Find where the given text appears and provide that cell's center as (x, y) coordinate. 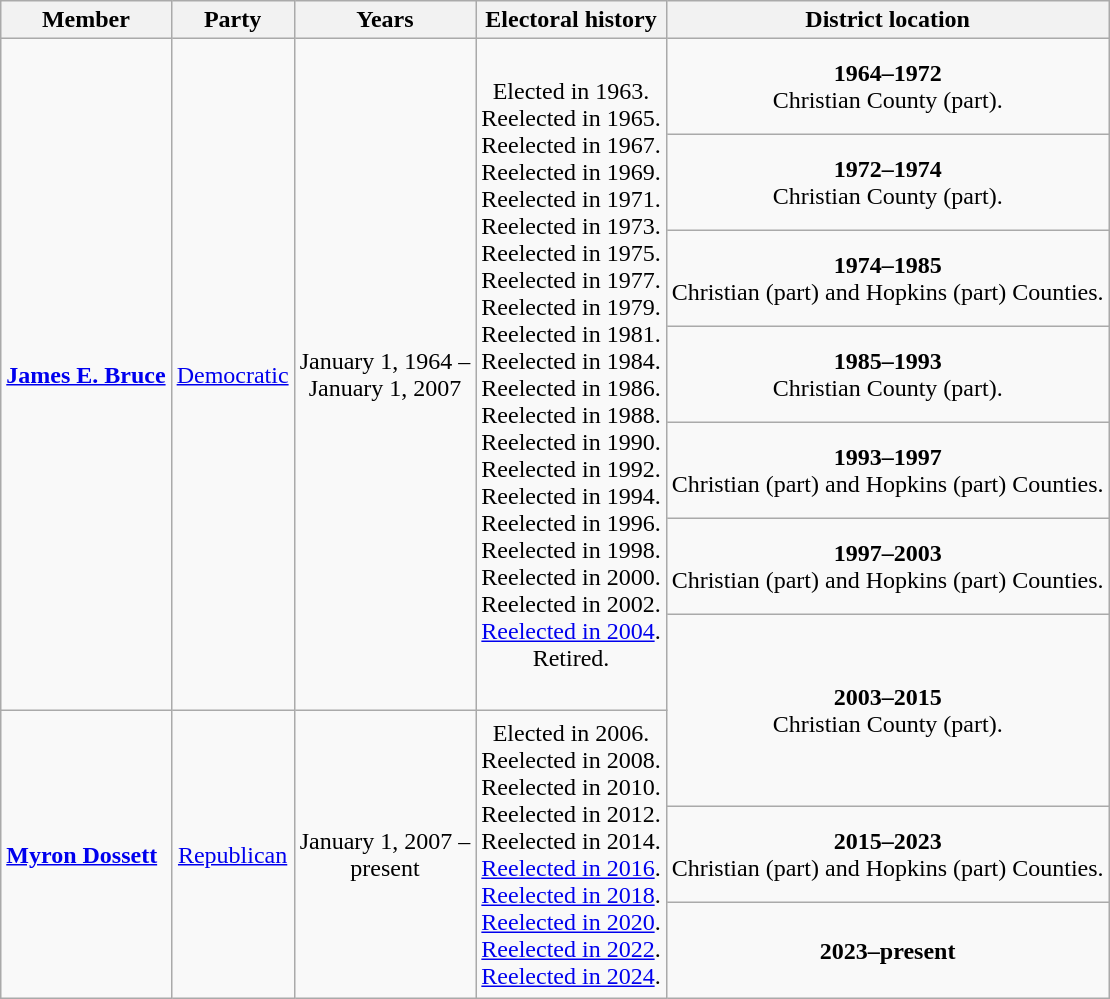
Electoral history (571, 20)
Myron Dossett (86, 855)
1993–1997Christian (part) and Hopkins (part) Counties. (888, 471)
District location (888, 20)
Democratic (232, 375)
2003–2015Christian County (part). (888, 711)
James E. Bruce (86, 375)
January 1, 2007 –present (385, 855)
Member (86, 20)
2015–2023Christian (part) and Hopkins (part) Counties. (888, 855)
1964–1972Christian County (part). (888, 87)
1972–1974Christian County (part). (888, 183)
Years (385, 20)
1974–1985Christian (part) and Hopkins (part) Counties. (888, 279)
1997–2003Christian (part) and Hopkins (part) Counties. (888, 567)
January 1, 1964 –January 1, 2007 (385, 375)
Party (232, 20)
Republican (232, 855)
2023–present (888, 951)
1985–1993Christian County (part). (888, 375)
